Scan for the cell matching the given text and deliver its [X, Y] coordinate at center. 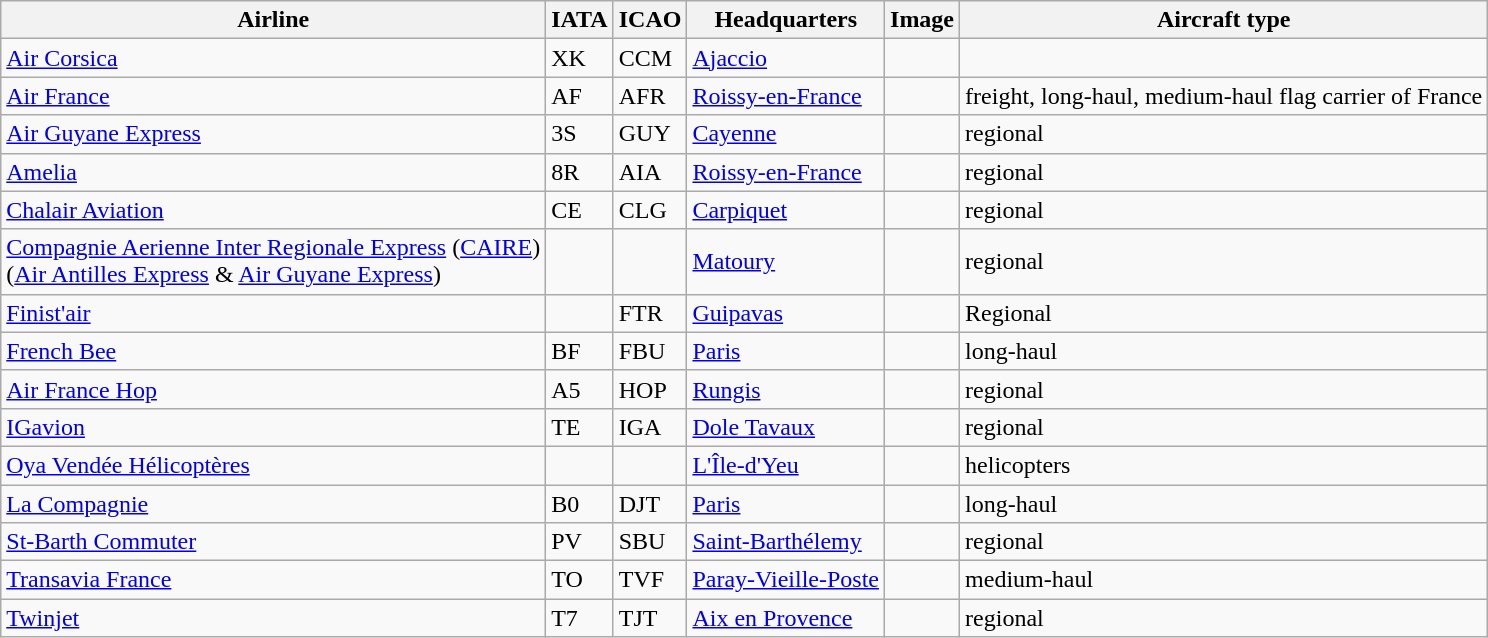
XK [580, 58]
Regional [1224, 313]
Dole Tavaux [786, 427]
HOP [650, 389]
AF [580, 96]
Ajaccio [786, 58]
B0 [580, 503]
Guipavas [786, 313]
Headquarters [786, 20]
freight, long-haul, medium-haul flag carrier of France [1224, 96]
Image [922, 20]
CE [580, 210]
CCM [650, 58]
PV [580, 542]
FTR [650, 313]
Rungis [786, 389]
Aix en Provence [786, 618]
helicopters [1224, 465]
Chalair Aviation [274, 210]
TE [580, 427]
TJT [650, 618]
Transavia France [274, 580]
Air Corsica [274, 58]
TO [580, 580]
Saint-Barthélemy [786, 542]
A5 [580, 389]
La Compagnie [274, 503]
Airline [274, 20]
IATA [580, 20]
Air Guyane Express [274, 134]
medium-haul [1224, 580]
Twinjet [274, 618]
Paray-Vieille-Poste [786, 580]
AIA [650, 172]
BF [580, 351]
TVF [650, 580]
Finist'air [274, 313]
Amelia [274, 172]
Aircraft type [1224, 20]
DJT [650, 503]
3S [580, 134]
ICAO [650, 20]
Compagnie Aerienne Inter Regionale Express (CAIRE)(Air Antilles Express & Air Guyane Express) [274, 262]
T7 [580, 618]
AFR [650, 96]
Matoury [786, 262]
St-Barth Commuter [274, 542]
Air France Hop [274, 389]
GUY [650, 134]
FBU [650, 351]
L'Île-d'Yeu [786, 465]
CLG [650, 210]
Air France [274, 96]
8R [580, 172]
IGavion [274, 427]
Cayenne [786, 134]
Oya Vendée Hélicoptères [274, 465]
IGA [650, 427]
SBU [650, 542]
Carpiquet [786, 210]
French Bee [274, 351]
